Return [x, y] of the center of cell containing provided text 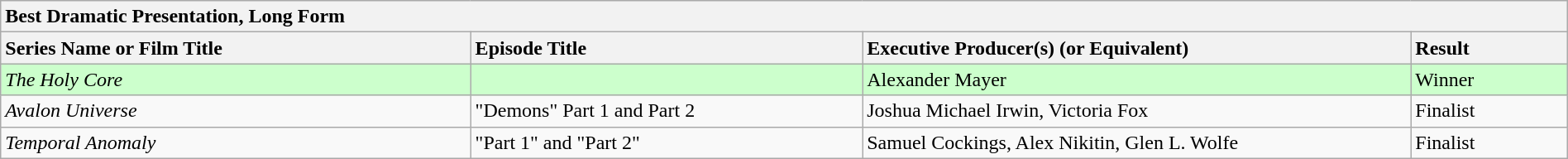
Series Name or Film Title [236, 48]
Best Dramatic Presentation, Long Form [784, 17]
Avalon Universe [236, 111]
"Demons" Part 1 and Part 2 [667, 111]
Executive Producer(s) (or Equivalent) [1136, 48]
Winner [1489, 79]
Episode Title [667, 48]
Joshua Michael Irwin, Victoria Fox [1136, 111]
Temporal Anomaly [236, 142]
The Holy Core [236, 79]
Samuel Cockings, Alex Nikitin, Glen L. Wolfe [1136, 142]
Result [1489, 48]
"Part 1" and "Part 2" [667, 142]
Alexander Mayer [1136, 79]
